Search for the cell housing the specified text and yield its [X, Y] center coordinate. 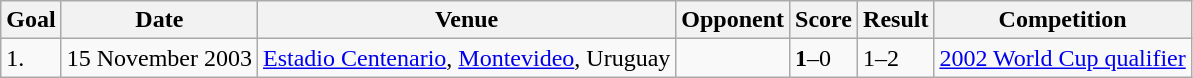
15 November 2003 [159, 58]
Result [896, 20]
1–2 [896, 58]
Estadio Centenario, Montevideo, Uruguay [467, 58]
1–0 [824, 58]
Date [159, 20]
Opponent [733, 20]
2002 World Cup qualifier [1062, 58]
1. [31, 58]
Venue [467, 20]
Competition [1062, 20]
Score [824, 20]
Goal [31, 20]
